For the text-containing cell, return its midpoint in (X, Y) coordinate format. 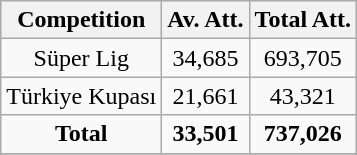
Total (82, 134)
Competition (82, 20)
43,321 (303, 96)
693,705 (303, 58)
737,026 (303, 134)
Total Att. (303, 20)
Av. Att. (206, 20)
21,661 (206, 96)
33,501 (206, 134)
Süper Lig (82, 58)
34,685 (206, 58)
Türkiye Kupası (82, 96)
